Return [X, Y] of the center of cell containing provided text 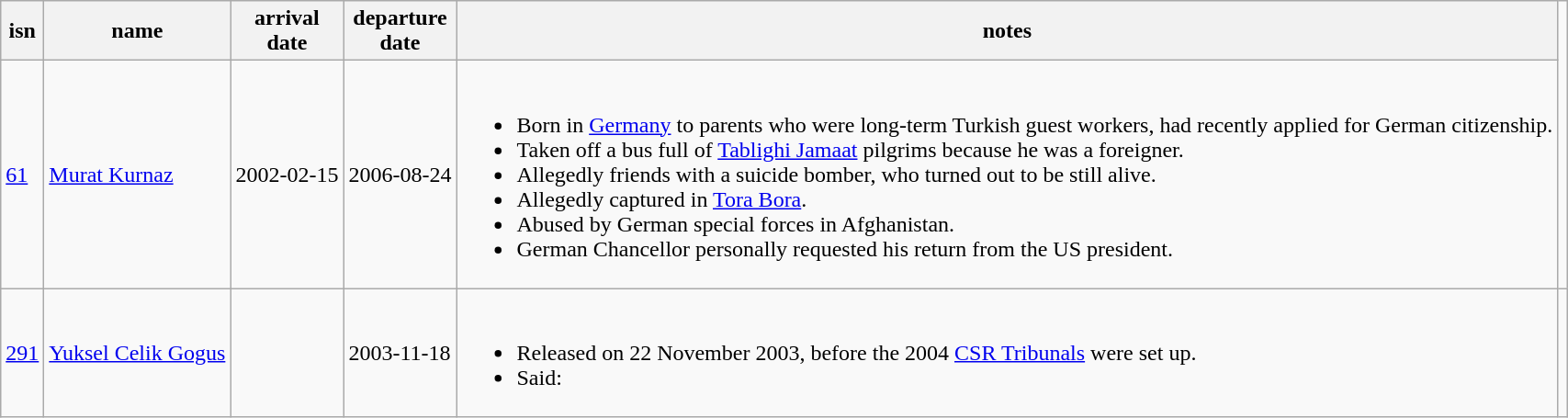
Released on 22 November 2003, before the 2004 CSR Tribunals were set up.Said: [1007, 353]
61 [22, 175]
departuredate [400, 31]
isn [22, 31]
2003-11-18 [400, 353]
notes [1007, 31]
291 [22, 353]
Yuksel Celik Gogus [138, 353]
2002-02-15 [287, 175]
name [138, 31]
arrivaldate [287, 31]
Murat Kurnaz [138, 175]
2006-08-24 [400, 175]
